Return the (x, y) coordinate for the center point of the cell that contains the specified text.  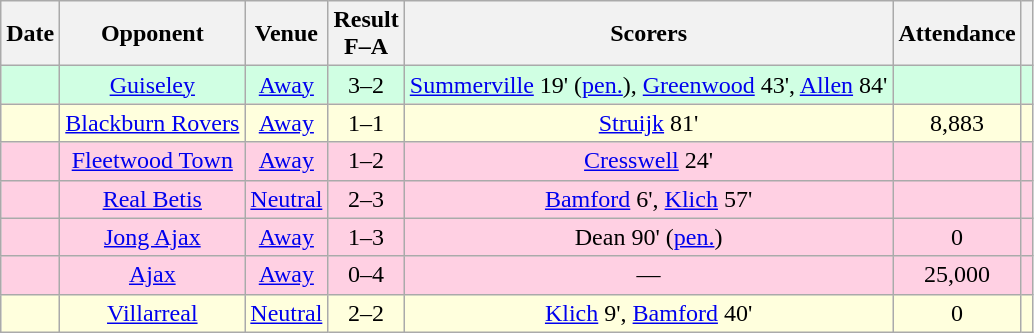
8,883 (957, 123)
1–1 (366, 123)
ResultF–A (366, 34)
Bamford 6', Klich 57' (648, 199)
1–3 (366, 237)
25,000 (957, 275)
Real Betis (152, 199)
Fleetwood Town (152, 161)
Opponent (152, 34)
Klich 9', Bamford 40' (648, 313)
Dean 90' (pen.) (648, 237)
3–2 (366, 85)
Scorers (648, 34)
Villarreal (152, 313)
Attendance (957, 34)
Ajax (152, 275)
— (648, 275)
0–4 (366, 275)
Blackburn Rovers (152, 123)
Cresswell 24' (648, 161)
Venue (286, 34)
Date (30, 34)
2–2 (366, 313)
Struijk 81' (648, 123)
2–3 (366, 199)
Summerville 19' (pen.), Greenwood 43', Allen 84' (648, 85)
Jong Ajax (152, 237)
1–2 (366, 161)
Guiseley (152, 85)
